Capture the cell that displays the provided text and extract its (x, y) central coordinate. 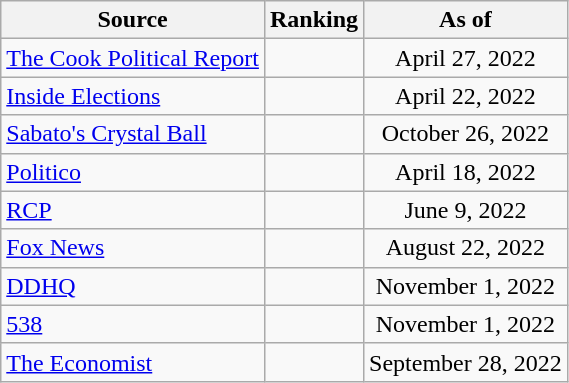
Source (133, 20)
Sabato's Crystal Ball (133, 134)
The Economist (133, 362)
RCP (133, 210)
October 26, 2022 (466, 134)
September 28, 2022 (466, 362)
April 22, 2022 (466, 96)
The Cook Political Report (133, 58)
August 22, 2022 (466, 248)
Ranking (314, 20)
538 (133, 324)
Inside Elections (133, 96)
As of (466, 20)
Fox News (133, 248)
June 9, 2022 (466, 210)
April 27, 2022 (466, 58)
April 18, 2022 (466, 172)
DDHQ (133, 286)
Politico (133, 172)
